Capture the cell that displays the provided text and extract its [X, Y] central coordinate. 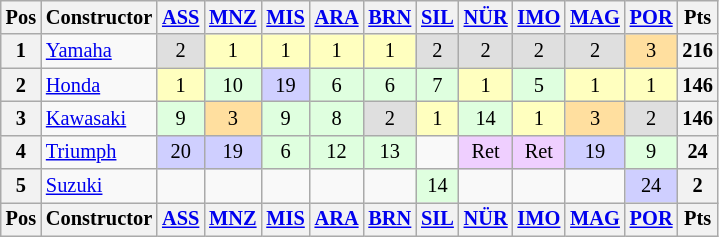
12 [337, 152]
Honda [99, 85]
20 [180, 152]
216 [697, 51]
Triumph [99, 152]
8 [337, 118]
10 [232, 85]
Suzuki [99, 186]
Kawasaki [99, 118]
4 [21, 152]
13 [390, 152]
7 [438, 85]
Yamaha [99, 51]
